Identify which cell holds the provided text, then report its (x, y) central coordinate. 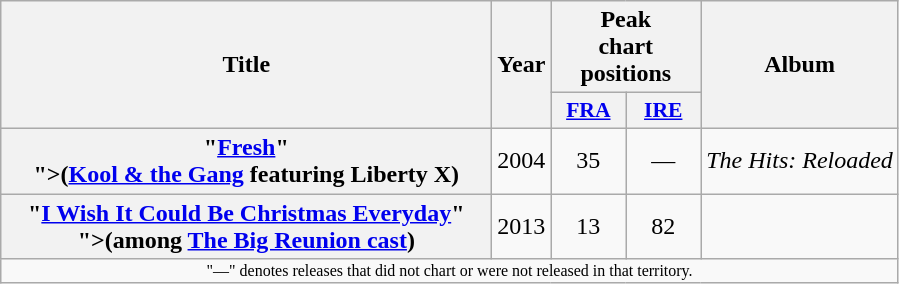
"I Wish It Could Be Christmas Everyday"">(among The Big Reunion cast) (246, 226)
The Hits: Reloaded (800, 160)
Peakchartpositions (626, 47)
— (664, 160)
2013 (522, 226)
Year (522, 65)
82 (664, 226)
Album (800, 65)
13 (588, 226)
35 (588, 160)
"—" denotes releases that did not chart or were not released in that territory. (450, 271)
FRA (588, 111)
"Fresh"">(Kool & the Gang featuring Liberty X) (246, 160)
Title (246, 65)
IRE (664, 111)
2004 (522, 160)
